From the cell containing the given text, extract its center point as [X, Y] coordinate. 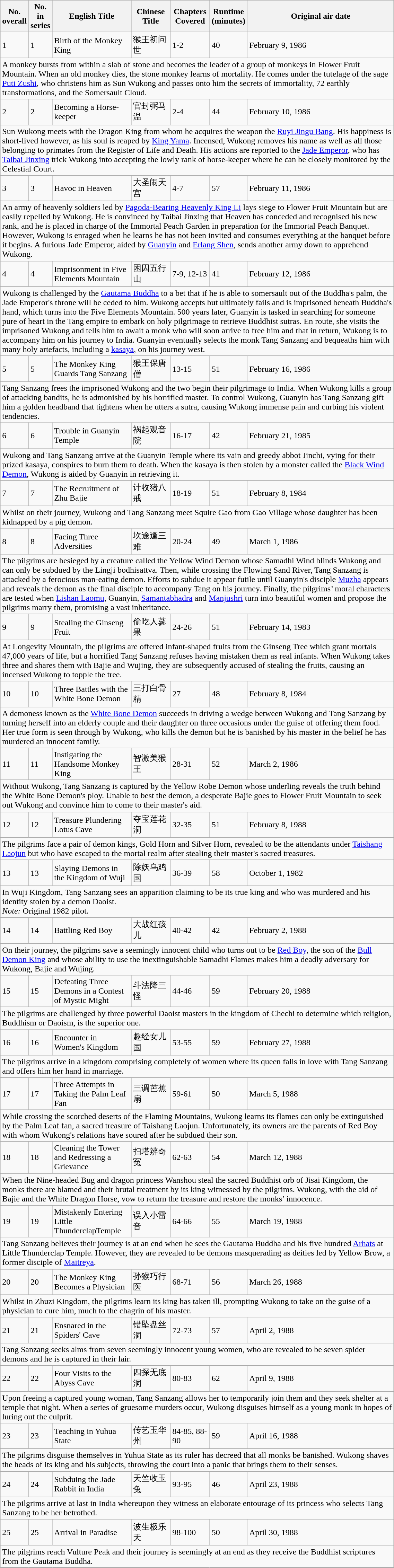
Teaching in Yuhua State [91, 1436]
49 [228, 541]
Ensnared in the Spiders' Cave [91, 1330]
58 [228, 873]
April 30, 1988 [321, 1532]
误入小雷音 [151, 1221]
October 1, 1982 [321, 873]
80-83 [190, 1378]
Tang Sanzang seeks alms from seven seemingly innocent young women, who are revealed to be seven spider demons and he is captured in their lair. [197, 1354]
Defeating Three Demons in a Contest of Mystic Might [91, 991]
February 8, 1988 [321, 825]
Chinese Title [151, 16]
27 [190, 694]
No. in series [40, 16]
64-66 [190, 1221]
Battling Red Boy [91, 930]
智激美猴王 [151, 764]
偷吃人蔘果 [151, 627]
7-9, 12-13 [190, 274]
55 [228, 1221]
猴王保唐僧 [151, 369]
坎途逢三难 [151, 541]
三打白骨精 [151, 694]
March 2, 1986 [321, 764]
March 19, 1988 [321, 1221]
March 1, 1986 [321, 541]
The pilgrims reach Vulture Peak and their journey is seemingly at an end as they receive the Buddhist scriptures from the Gautama Buddha. [197, 1556]
祸起观音院 [151, 435]
February 10, 1986 [321, 112]
1-2 [190, 45]
46 [228, 1484]
February 16, 1986 [321, 369]
官封弼马温 [151, 112]
夺宝莲花洞 [151, 825]
February 2, 1988 [321, 930]
February 20, 1988 [321, 991]
Chapters Covered [190, 16]
53-55 [190, 1042]
84-85, 88-90 [190, 1436]
93-95 [190, 1484]
Subduing the Jade Rabbit in India [91, 1484]
趣经女儿国 [151, 1042]
April 23, 1988 [321, 1484]
32-35 [190, 825]
44 [228, 112]
大战红孩儿 [151, 930]
传艺玉华州 [151, 1436]
36-39 [190, 873]
计收猪八戒 [151, 493]
Instigating the Handsome Monkey King [91, 764]
Cleaning the Tower and Redressing a Grievance [91, 1157]
The pilgrims arrive in a kingdom comprising completely of women where its queen falls in love with Tang Sanzang and offers him her hand in marriage. [197, 1066]
February 11, 1986 [321, 188]
Slaying Demons in the Kingdom of Wuji [91, 873]
Whilst on their journey, Wukong and Tang Sanzang meet Squire Gao from Gao Village whose daughter has been kidnapped by a pig demon. [197, 518]
The Monkey King Becomes a Physician [91, 1282]
52 [228, 764]
斗法降三怪 [151, 991]
41 [228, 274]
62-63 [190, 1157]
March 5, 1988 [321, 1094]
Birth of the Monkey King [91, 45]
68-71 [190, 1282]
40 [228, 45]
56 [228, 1282]
Imprisonment in Five Elements Mountain [91, 274]
Four Visits to the Abyss Cave [91, 1378]
20-24 [190, 541]
February 9, 1986 [321, 45]
Treasure Plundering Lotus Cave [91, 825]
The Monkey King Guards Tang Sanzang [91, 369]
Becoming a Horse-keeper [91, 112]
44-46 [190, 991]
24-26 [190, 627]
February 27, 1988 [321, 1042]
三调芭蕉扇 [151, 1094]
Trouble in Guanyin Temple [91, 435]
猴王初问世 [151, 45]
四探无底洞 [151, 1378]
Runtime (minutes) [228, 16]
扫塔辨奇冤 [151, 1157]
困囚五行山 [151, 274]
February 21, 1985 [321, 435]
波生极乐天 [151, 1532]
Original air date [321, 16]
Facing Three Adversities [91, 541]
Encounter in Women's Kingdom [91, 1042]
No. overall [15, 16]
天竺收玉兔 [151, 1484]
28-31 [190, 764]
62 [228, 1378]
April 2, 1988 [321, 1330]
English Title [91, 16]
March 12, 1988 [321, 1157]
Mistakenly Entering Little ThunderclapTemple [91, 1221]
April 9, 1988 [321, 1378]
February 12, 1986 [321, 274]
98-100 [190, 1532]
72-73 [190, 1330]
April 16, 1988 [321, 1436]
Arrival in Paradise [91, 1532]
孙猴巧行医 [151, 1282]
Stealing the Ginseng Fruit [91, 627]
Three Battles with the White Bone Demon [91, 694]
除妖乌鸡国 [151, 873]
16-17 [190, 435]
18-19 [190, 493]
The Recruitment of Zhu Bajie [91, 493]
13-15 [190, 369]
4-7 [190, 188]
大圣闹天宫 [151, 188]
错坠盘丝洞 [151, 1330]
Three Attempts in Taking the Palm Leaf Fan [91, 1094]
The pilgrims arrive at last in India whereupon they witness an elaborate entourage of its princess who selects Tang Sanzang to be her betrothed. [197, 1508]
54 [228, 1157]
March 26, 1988 [321, 1282]
2-4 [190, 112]
48 [228, 694]
February 14, 1983 [321, 627]
40-42 [190, 930]
59-61 [190, 1094]
Havoc in Heaven [91, 188]
